From the cell containing the given text, extract its center point as [x, y] coordinate. 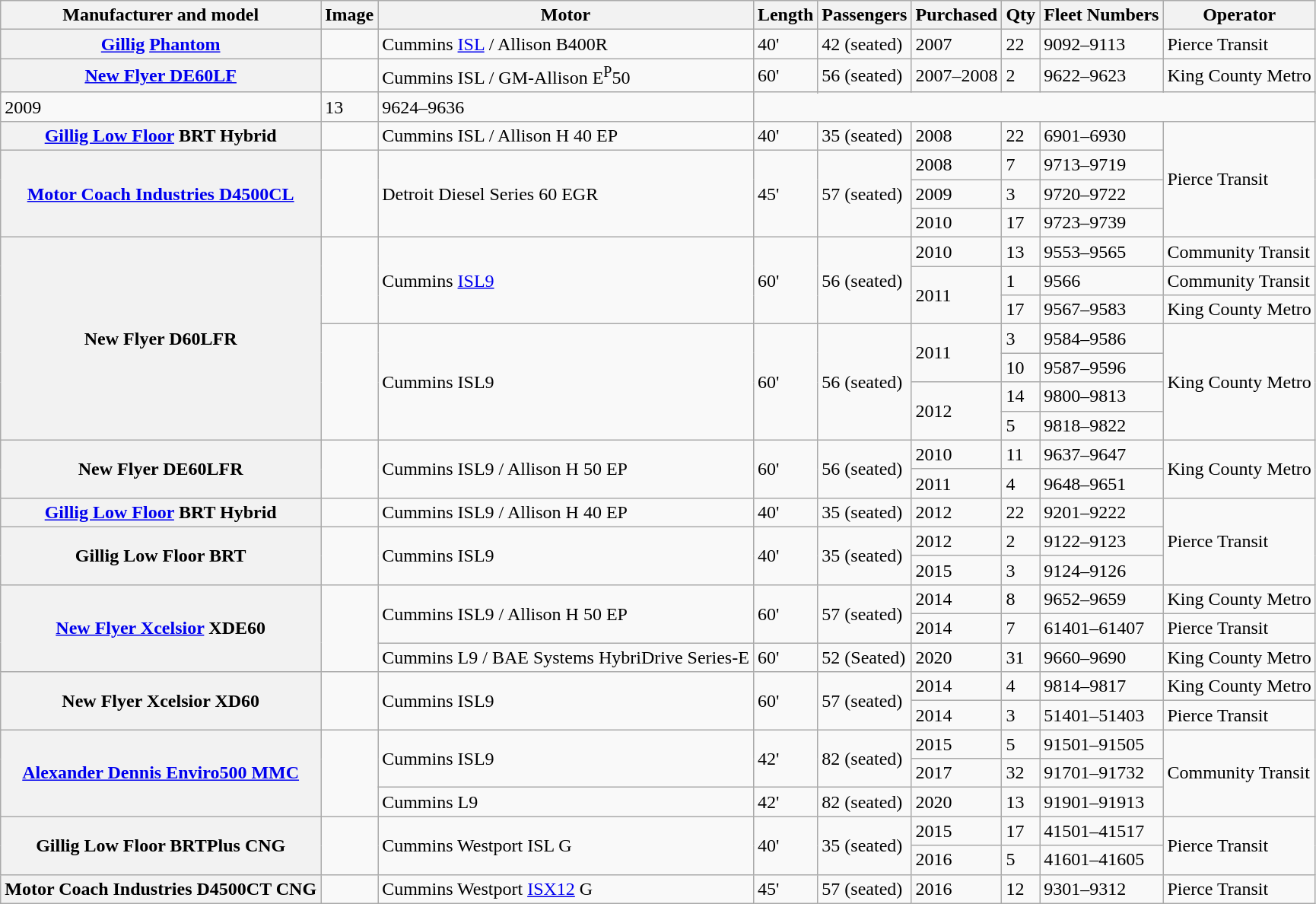
New Flyer Xcelsior XDE60 [161, 628]
9800–9813 [1101, 396]
Cummins ISL9 / Allison H 40 EP [566, 512]
14 [1021, 396]
Fleet Numbers [1101, 15]
Cummins L9 [566, 802]
Motor Coach Industries D4500CT CNG [161, 889]
9092–9113 [1101, 44]
9301–9312 [1101, 889]
9652–9659 [1101, 599]
9814–9817 [1101, 686]
New Flyer DE60LFR [161, 469]
Manufacturer and model [161, 15]
Length [785, 15]
9622–9623 [1101, 76]
9624–9636 [566, 107]
9637–9647 [1101, 454]
Qty [1021, 15]
2017 [957, 773]
52 (Seated) [864, 657]
New Flyer D60LFR [161, 339]
Image [350, 15]
Cummins L9 / BAE Systems HybriDrive Series-E [566, 657]
9818–9822 [1101, 425]
9122–9123 [1101, 541]
41601–41605 [1101, 860]
Cummins ISL / Allison H 40 EP [566, 135]
91701–91732 [1101, 773]
61401–61407 [1101, 629]
42 (seated) [864, 44]
Operator [1239, 15]
9124–9126 [1101, 570]
9587–9596 [1101, 368]
12 [1021, 889]
32 [1021, 773]
New Flyer DE60LF [161, 76]
1 [1021, 281]
91501–91505 [1101, 744]
9584–9586 [1101, 339]
9720–9722 [1101, 194]
9723–9739 [1101, 223]
9713–9719 [1101, 165]
Cummins Westport ISL G [566, 845]
Motor [566, 15]
9660–9690 [1101, 657]
2007 [957, 44]
11 [1021, 454]
Purchased [957, 15]
Gillig Low Floor BRT [161, 555]
9648–9651 [1101, 483]
8 [1021, 599]
Gillig Low Floor BRTPlus CNG [161, 845]
Cummins Westport ISX12 G [566, 889]
51401–51403 [1101, 715]
Passengers [864, 15]
9201–9222 [1101, 512]
New Flyer Xcelsior XD60 [161, 701]
10 [1021, 368]
Cummins ISL / Allison B400R [566, 44]
9567–9583 [1101, 310]
Motor Coach Industries D4500CL [161, 194]
Alexander Dennis Enviro500 MMC [161, 773]
31 [1021, 657]
41501–41517 [1101, 831]
91901–91913 [1101, 802]
6901–6930 [1101, 135]
Detroit Diesel Series 60 EGR [566, 194]
Gillig Phantom [161, 44]
Cummins ISL / GM-Allison EP50 [566, 76]
2007–2008 [957, 76]
9566 [1101, 281]
9553–9565 [1101, 252]
